Provide the (X, Y) coordinate of the cell's center where the given text is located.  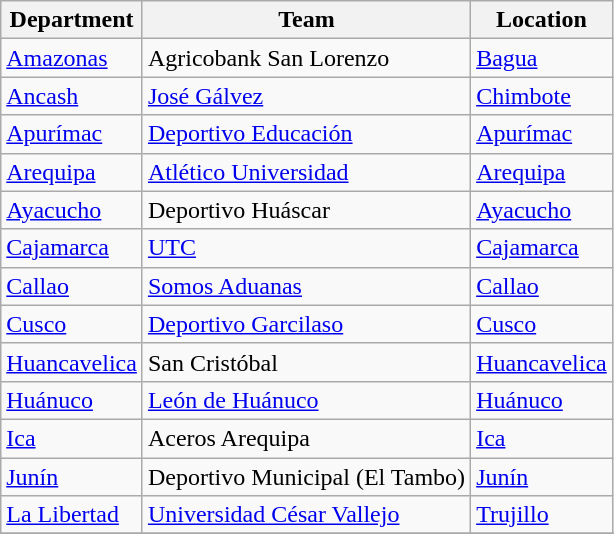
Deportivo Educación (306, 134)
Location (542, 20)
Deportivo Huáscar (306, 210)
Ancash (72, 96)
UTC (306, 248)
Deportivo Municipal (El Tambo) (306, 477)
Department (72, 20)
Team (306, 20)
Universidad César Vallejo (306, 515)
Aceros Arequipa (306, 438)
La Libertad (72, 515)
San Cristóbal (306, 362)
Deportivo Garcilaso (306, 324)
Chimbote (542, 96)
José Gálvez (306, 96)
Bagua (542, 58)
Amazonas (72, 58)
Atlético Universidad (306, 172)
León de Huánuco (306, 400)
Trujillo (542, 515)
Agricobank San Lorenzo (306, 58)
Somos Aduanas (306, 286)
